Scan for the cell matching the given text and deliver its (x, y) coordinate at center. 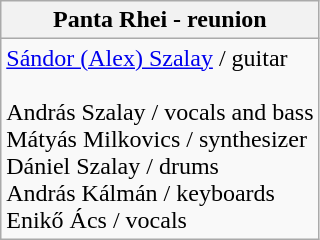
Panta Rhei - reunion (160, 20)
